Detect which cell encompasses the target text, then output its [x, y] center coordinate. 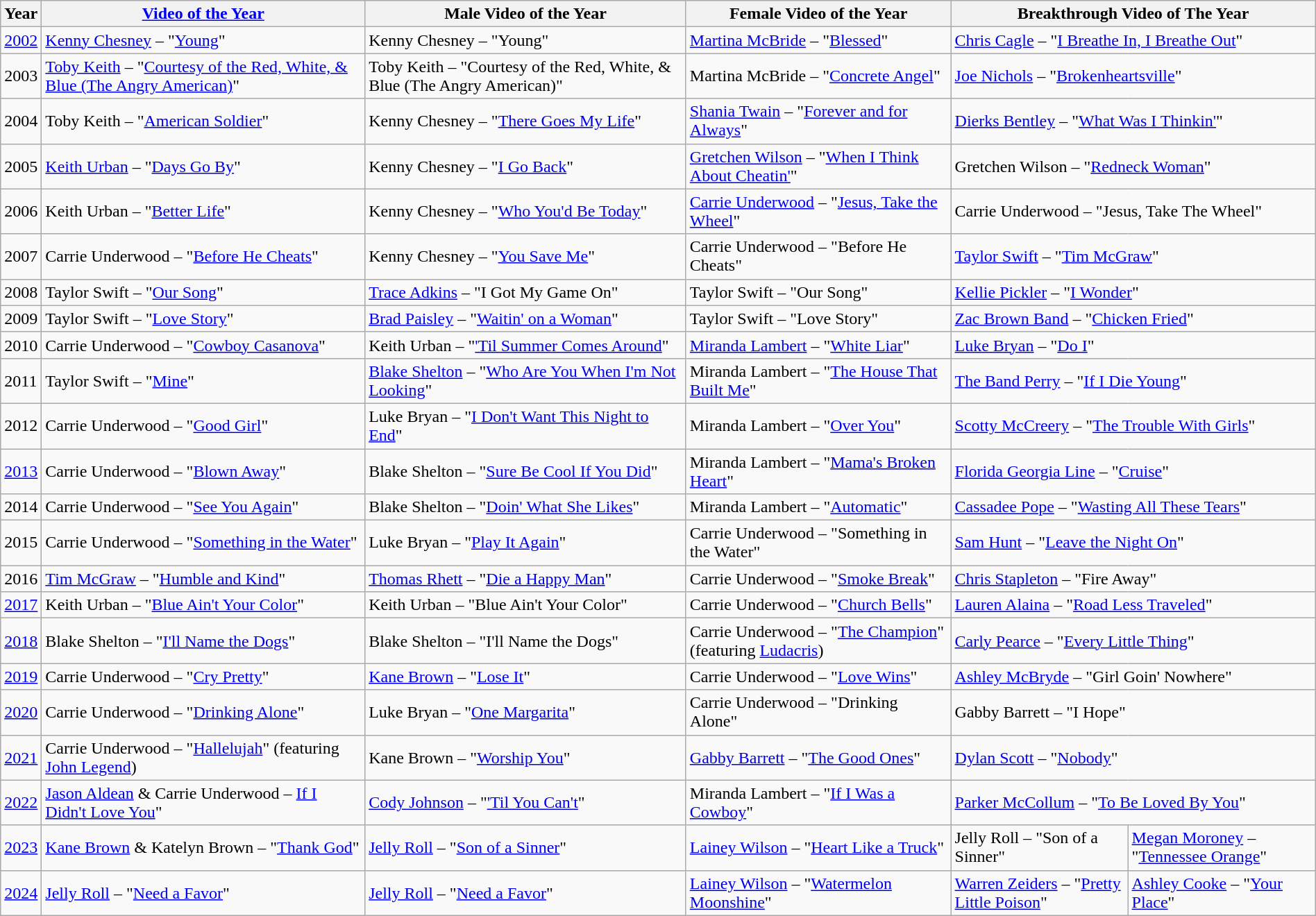
The Band Perry – "If I Die Young" [1133, 380]
2020 [21, 712]
Miranda Lambert – "Mama's Broken Heart" [818, 470]
2012 [21, 426]
Miranda Lambert – "If I Was a Cowboy" [818, 802]
Scotty McCreery – "The Trouble With Girls" [1133, 426]
Carrie Underwood – "The Champion" (featuring Ludacris) [818, 641]
2014 [21, 507]
Dylan Scott – "Nobody" [1133, 758]
Florida Georgia Line – "Cruise" [1133, 470]
Ashley Cooke – "Your Place" [1222, 892]
2011 [21, 380]
2008 [21, 292]
Kenny Chesney – "You Save Me" [526, 257]
Blake Shelton – "Sure Be Cool If You Did" [526, 470]
Martina McBride – "Concrete Angel" [818, 76]
2021 [21, 758]
2005 [21, 167]
Joe Nichols – "Brokenheartsville" [1133, 76]
Carrie Underwood – "Good Girl" [203, 426]
Carly Pearce – "Every Little Thing" [1133, 641]
Gabby Barrett – "I Hope" [1133, 712]
2009 [21, 319]
Kellie Pickler – "I Wonder" [1133, 292]
Megan Moroney – "Tennessee Orange" [1222, 848]
Miranda Lambert – "Automatic" [818, 507]
Blake Shelton – "Doin' What She Likes" [526, 507]
Warren Zeiders – "Pretty Little Poison" [1040, 892]
Carrie Underwood – "Cowboy Casanova" [203, 345]
2007 [21, 257]
2023 [21, 848]
Martina McBride – "Blessed" [818, 40]
Carrie Underwood – "Church Bells" [818, 605]
Lainey Wilson – "Watermelon Moonshine" [818, 892]
Trace Adkins – "I Got My Game On" [526, 292]
Miranda Lambert – "Over You" [818, 426]
Kane Brown – "Lose It" [526, 677]
Blake Shelton – "Who Are You When I'm Not Looking" [526, 380]
Tim McGraw – "Humble and Kind" [203, 579]
Carrie Underwood – "Hallelujah" (featuring John Legend) [203, 758]
Kane Brown – "Worship You" [526, 758]
2002 [21, 40]
Luke Bryan – "I Don't Want This Night to End" [526, 426]
Lainey Wilson – "Heart Like a Truck" [818, 848]
Female Video of the Year [818, 14]
2015 [21, 543]
Cody Johnson – "'Til You Can't" [526, 802]
Lauren Alaina – "Road Less Traveled" [1133, 605]
Carrie Underwood – "Jesus, Take The Wheel" [1133, 211]
Kenny Chesney – "There Goes My Life" [526, 121]
Jason Aldean & Carrie Underwood – If I Didn't Love You" [203, 802]
2022 [21, 802]
Carrie Underwood – "Blown Away" [203, 470]
Keith Urban – "Days Go By" [203, 167]
Parker McCollum – "To Be Loved By You" [1133, 802]
Keith Urban – "Better Life" [203, 211]
Cassadee Pope – "Wasting All These Tears" [1133, 507]
Breakthrough Video of The Year [1133, 14]
Carrie Underwood – "See You Again" [203, 507]
Taylor Swift – "Tim McGraw" [1133, 257]
Year [21, 14]
2017 [21, 605]
2024 [21, 892]
Kane Brown & Katelyn Brown – "Thank God" [203, 848]
Gabby Barrett – "The Good Ones" [818, 758]
Carrie Underwood – "Cry Pretty" [203, 677]
Kenny Chesney – "I Go Back" [526, 167]
Kenny Chesney – "Who You'd Be Today" [526, 211]
Zac Brown Band – "Chicken Fried" [1133, 319]
Carrie Underwood – "Jesus, Take the Wheel" [818, 211]
Thomas Rhett – "Die a Happy Man" [526, 579]
Miranda Lambert – "The House That Built Me" [818, 380]
Carrie Underwood – "Smoke Break" [818, 579]
Luke Bryan – "Play It Again" [526, 543]
Gretchen Wilson – "When I Think About Cheatin'" [818, 167]
Gretchen Wilson – "Redneck Woman" [1133, 167]
2004 [21, 121]
2016 [21, 579]
2006 [21, 211]
2019 [21, 677]
Miranda Lambert – "White Liar" [818, 345]
Chris Stapleton – "Fire Away" [1133, 579]
Ashley McBryde – "Girl Goin' Nowhere" [1133, 677]
Male Video of the Year [526, 14]
Brad Paisley – "Waitin' on a Woman" [526, 319]
Sam Hunt – "Leave the Night On" [1133, 543]
Chris Cagle – "I Breathe In, I Breathe Out" [1133, 40]
Luke Bryan – "Do I" [1133, 345]
Toby Keith – "American Soldier" [203, 121]
2013 [21, 470]
2010 [21, 345]
Luke Bryan – "One Margarita" [526, 712]
Shania Twain – "Forever and for Always" [818, 121]
Video of the Year [203, 14]
2003 [21, 76]
Keith Urban – "'Til Summer Comes Around" [526, 345]
2018 [21, 641]
Dierks Bentley – "What Was I Thinkin'" [1133, 121]
Carrie Underwood – "Love Wins" [818, 677]
Taylor Swift – "Mine" [203, 380]
